Determine the (X, Y) coordinate at the center of the cell enclosing the given text.  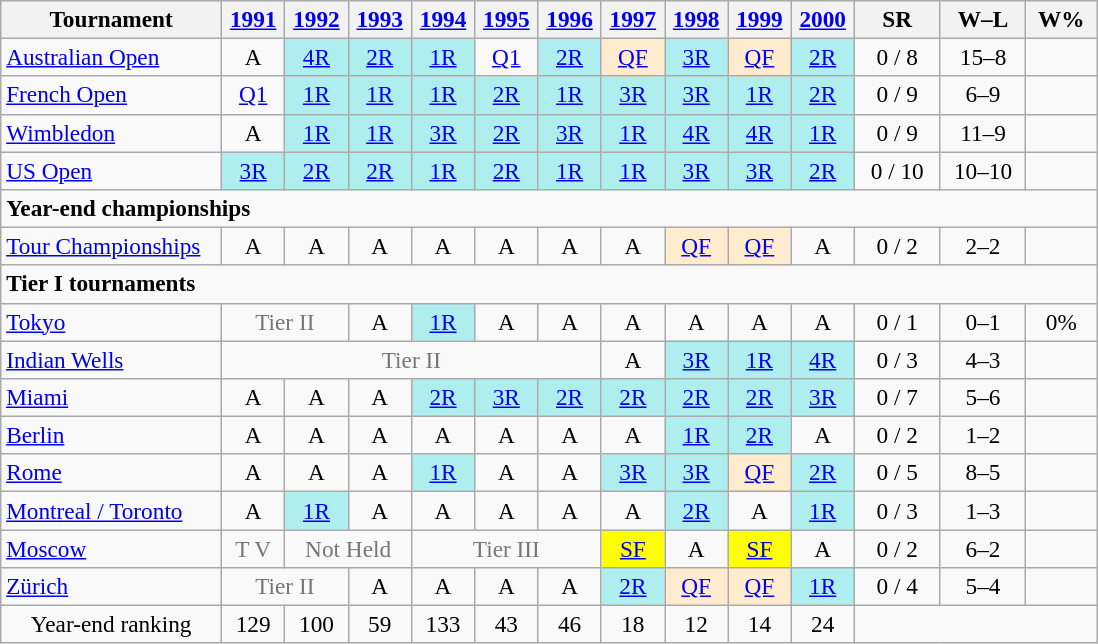
1992 (316, 19)
12 (696, 624)
1997 (632, 19)
1993 (380, 19)
Not Held (348, 548)
Zürich (112, 586)
59 (380, 624)
2000 (822, 19)
Tournament (112, 19)
43 (506, 624)
0 / 5 (897, 473)
100 (316, 624)
Tier I tournaments (549, 284)
24 (822, 624)
T V (254, 548)
10–10 (983, 170)
11–9 (983, 133)
1991 (254, 19)
French Open (112, 95)
1–3 (983, 510)
0 / 10 (897, 170)
Miami (112, 397)
15–8 (983, 57)
0 / 1 (897, 322)
Year-end ranking (112, 624)
1996 (570, 19)
1995 (506, 19)
US Open (112, 170)
8–5 (983, 473)
0–1 (983, 322)
6–2 (983, 548)
1994 (442, 19)
Rome (112, 473)
6–9 (983, 95)
0 / 8 (897, 57)
Moscow (112, 548)
Tier III (506, 548)
Tokyo (112, 322)
1998 (696, 19)
Tour Championships (112, 246)
46 (570, 624)
1–2 (983, 435)
W% (1062, 19)
Berlin (112, 435)
4–3 (983, 359)
2–2 (983, 246)
Montreal / Toronto (112, 510)
0% (1062, 322)
Indian Wells (112, 359)
SR (897, 19)
5–4 (983, 586)
0 / 7 (897, 397)
18 (632, 624)
133 (442, 624)
5–6 (983, 397)
Wimbledon (112, 133)
Australian Open (112, 57)
0 / 4 (897, 586)
14 (760, 624)
129 (254, 624)
W–L (983, 19)
Year-end championships (549, 208)
1999 (760, 19)
